Pinpoint the cell where the given text exists, returning its [x, y] midpoint coordinate. 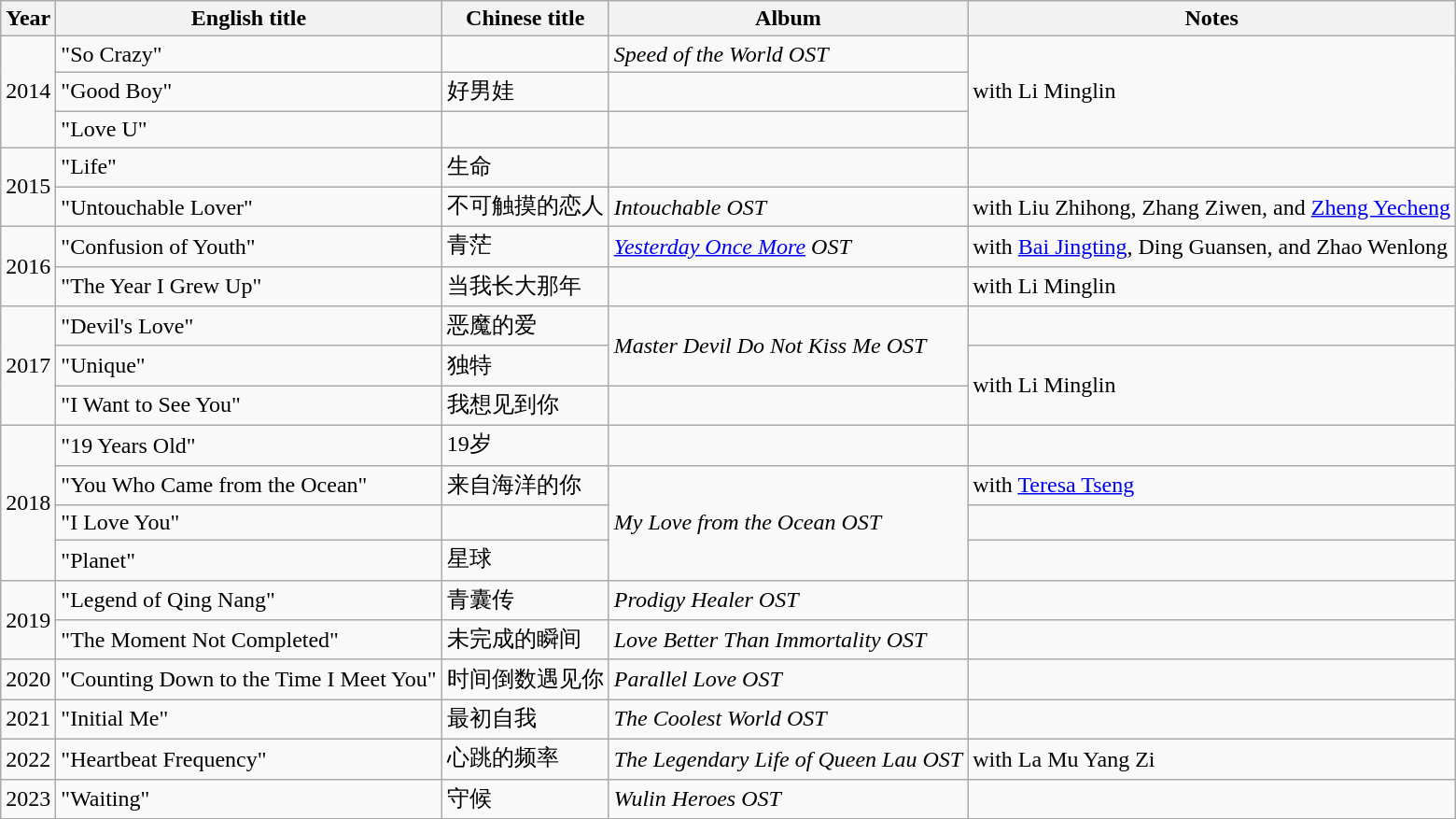
The Legendary Life of Queen Lau OST [788, 758]
with La Mu Yang Zi [1211, 758]
2016 [28, 267]
2017 [28, 366]
"Devil's Love" [248, 327]
"I Love You" [248, 523]
2015 [28, 187]
Prodigy Healer OST [788, 600]
2022 [28, 758]
生命 [525, 168]
19岁 [525, 445]
Love Better Than Immortality OST [788, 641]
"So Crazy" [248, 54]
"Heartbeat Frequency" [248, 758]
不可触摸的恋人 [525, 207]
好男娃 [525, 92]
"Untouchable Lover" [248, 207]
"19 Years Old" [248, 445]
"Good Boy" [248, 92]
"I Want to See You" [248, 405]
with Liu Zhihong, Zhang Ziwen, and Zheng Yecheng [1211, 207]
"Confusion of Youth" [248, 247]
"Counting Down to the Time I Meet You" [248, 680]
Parallel Love OST [788, 680]
2023 [28, 799]
2020 [28, 680]
"The Moment Not Completed" [248, 641]
2018 [28, 502]
"Planet" [248, 560]
Intouchable OST [788, 207]
with Teresa Tseng [1211, 486]
Yesterday Once More OST [788, 247]
时间倒数遇见你 [525, 680]
青茫 [525, 247]
守候 [525, 799]
星球 [525, 560]
"Love U" [248, 129]
Master Devil Do Not Kiss Me OST [788, 346]
未完成的瞬间 [525, 641]
The Coolest World OST [788, 719]
"Life" [248, 168]
Chinese title [525, 19]
"Legend of Qing Nang" [248, 600]
青囊传 [525, 600]
"You Who Came from the Ocean" [248, 486]
Wulin Heroes OST [788, 799]
心跳的频率 [525, 758]
Notes [1211, 19]
独特 [525, 366]
My Love from the Ocean OST [788, 523]
Speed of the World OST [788, 54]
"The Year I Grew Up" [248, 286]
来自海洋的你 [525, 486]
English title [248, 19]
最初自我 [525, 719]
恶魔的爱 [525, 327]
我想见到你 [525, 405]
Album [788, 19]
"Unique" [248, 366]
"Waiting" [248, 799]
Year [28, 19]
2019 [28, 620]
2014 [28, 92]
当我长大那年 [525, 286]
2021 [28, 719]
with Bai Jingting, Ding Guansen, and Zhao Wenlong [1211, 247]
"Initial Me" [248, 719]
